For the text-containing cell, return its midpoint in (X, Y) coordinate format. 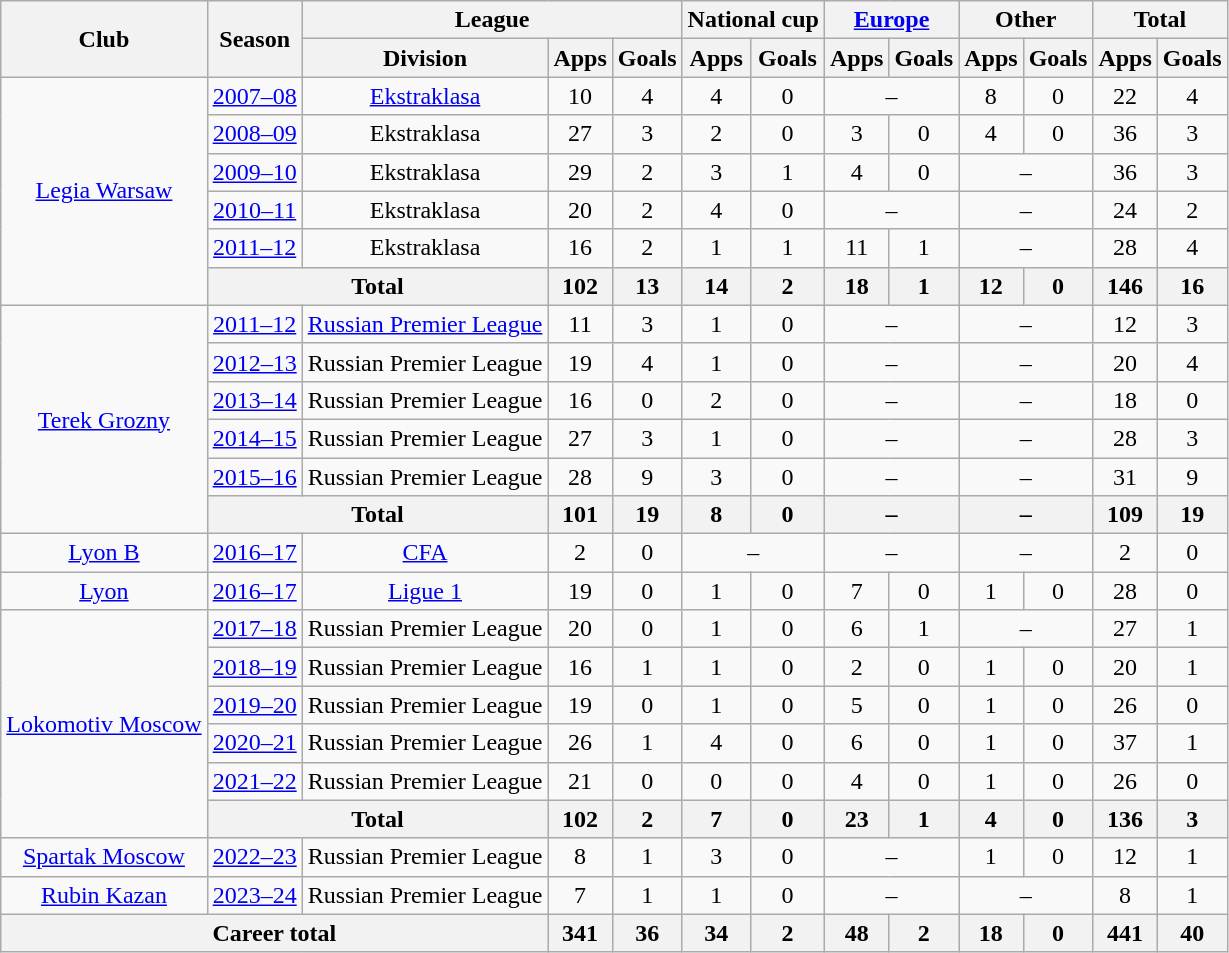
Legia Warsaw (104, 191)
National cup (753, 20)
2019–20 (254, 705)
2013–14 (254, 400)
2015–16 (254, 477)
146 (1125, 286)
2007–08 (254, 96)
5 (856, 705)
31 (1125, 477)
2023–24 (254, 895)
24 (1125, 210)
2017–18 (254, 629)
Terek Grozny (104, 419)
40 (1192, 933)
2010–11 (254, 210)
2012–13 (254, 362)
29 (580, 172)
League (492, 20)
34 (716, 933)
101 (580, 515)
2009–10 (254, 172)
Rubin Kazan (104, 895)
21 (580, 781)
CFA (425, 553)
Lyon (104, 591)
Club (104, 39)
Career total (274, 933)
22 (1125, 96)
109 (1125, 515)
48 (856, 933)
2020–21 (254, 743)
2021–22 (254, 781)
Europe (891, 20)
Lokomotiv Moscow (104, 724)
2008–09 (254, 134)
Spartak Moscow (104, 857)
2018–19 (254, 667)
14 (716, 286)
Season (254, 39)
136 (1125, 819)
Lyon B (104, 553)
Other (1026, 20)
441 (1125, 933)
13 (647, 286)
Division (425, 58)
Ligue 1 (425, 591)
2014–15 (254, 438)
23 (856, 819)
341 (580, 933)
10 (580, 96)
2022–23 (254, 857)
37 (1125, 743)
